Capture the cell that displays the provided text and extract its [x, y] central coordinate. 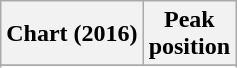
Peak position [189, 34]
Chart (2016) [72, 34]
